Detect which cell encompasses the target text, then output its [X, Y] center coordinate. 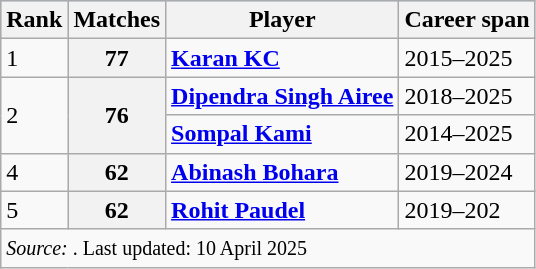
Matches [117, 20]
5 [34, 210]
76 [117, 115]
Rohit Paudel [282, 210]
Abinash Bohara [282, 172]
77 [117, 58]
Source: . Last updated: 10 April 2025 [268, 248]
Sompal Kami [282, 134]
Career span [467, 20]
2019–202 [467, 210]
2015–2025 [467, 58]
2 [34, 115]
1 [34, 58]
2014–2025 [467, 134]
4 [34, 172]
Player [282, 20]
Karan KC [282, 58]
2018–2025 [467, 96]
2019–2024 [467, 172]
Dipendra Singh Airee [282, 96]
Rank [34, 20]
